From the cell containing the given text, extract its center point as [x, y] coordinate. 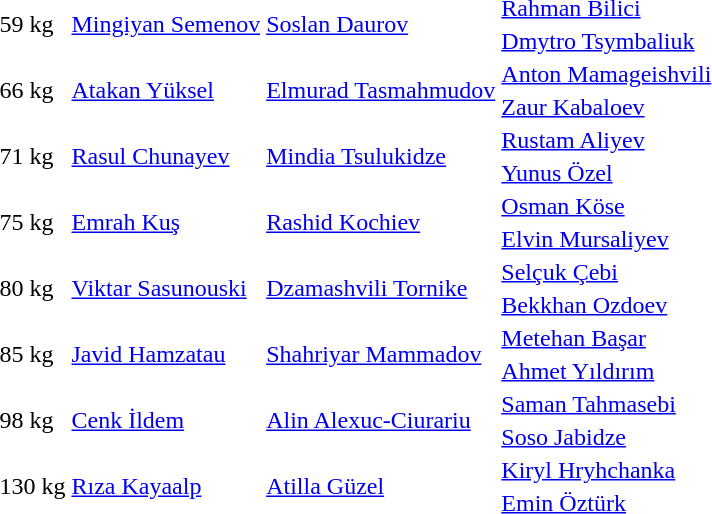
Shahriyar Mammadov [381, 354]
Mindia Tsulukidze [381, 156]
Rasul Chunayev [166, 156]
Viktar Sasunouski [166, 288]
Cenk İldem [166, 420]
Javid Hamzatau [166, 354]
Dzamashvili Tornike [381, 288]
Elmurad Tasmahmudov [381, 90]
Atakan Yüksel [166, 90]
Alin Alexuc-Ciurariu [381, 420]
Emrah Kuş [166, 222]
Rashid Kochiev [381, 222]
